Capture the cell that displays the provided text and extract its (X, Y) central coordinate. 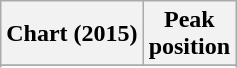
Chart (2015) (72, 34)
Peakposition (189, 34)
